Locate the cell with the specified text and output its (x, y) center coordinate. 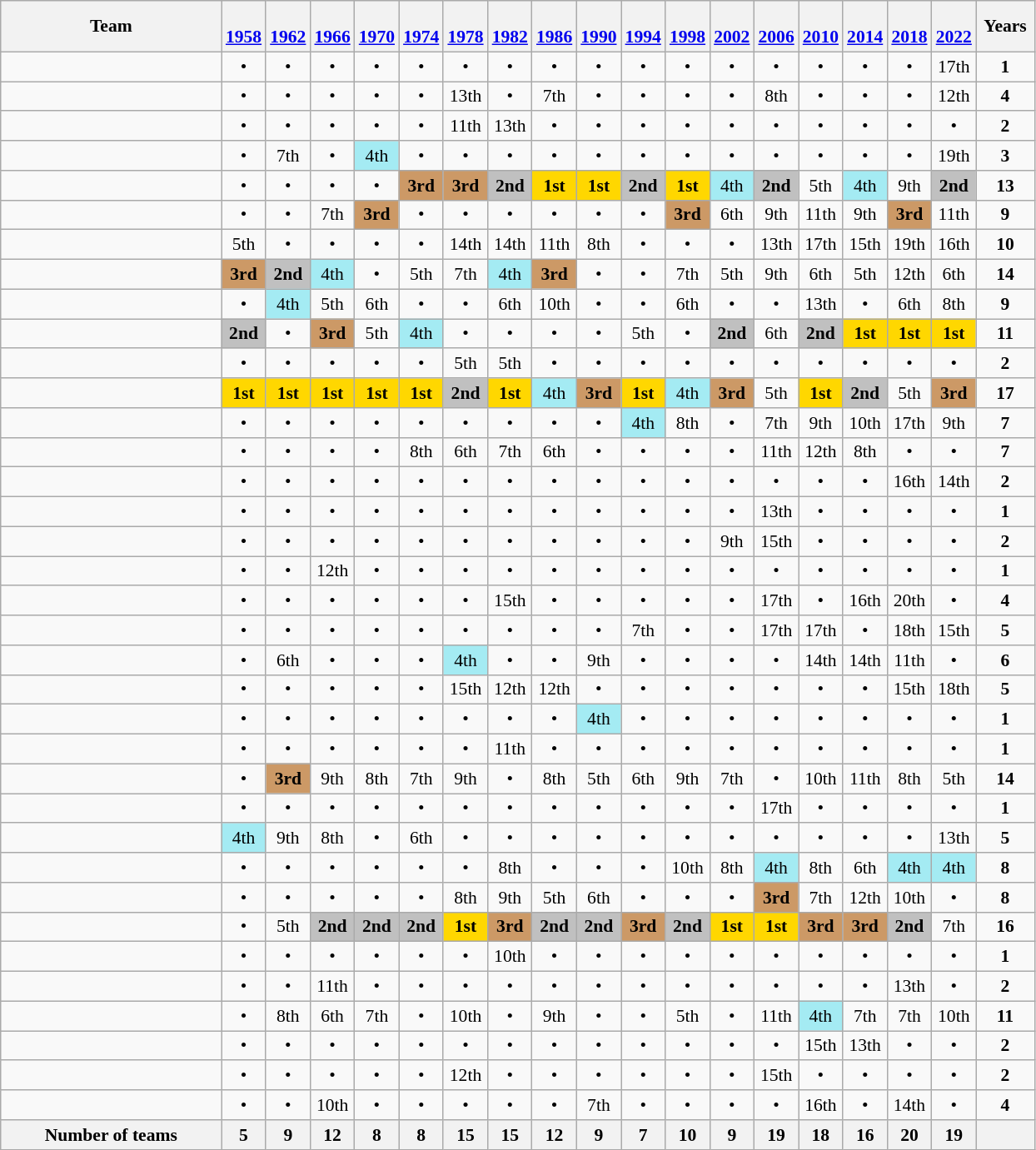
3 (1005, 156)
2018 (909, 27)
13 (1005, 186)
Years (1005, 27)
1990 (598, 27)
2010 (821, 27)
6 (1005, 660)
Team (112, 27)
2002 (731, 27)
1970 (376, 27)
2014 (864, 27)
2006 (776, 27)
17 (1005, 393)
1962 (288, 27)
1958 (243, 27)
2022 (954, 27)
Number of teams (112, 1135)
1978 (465, 27)
1994 (643, 27)
1986 (555, 27)
1998 (688, 27)
1982 (510, 27)
18 (821, 1135)
20th (909, 601)
1974 (421, 27)
20 (909, 1135)
1966 (331, 27)
